Provide the [x, y] coordinate of the cell's center where the given text is located.  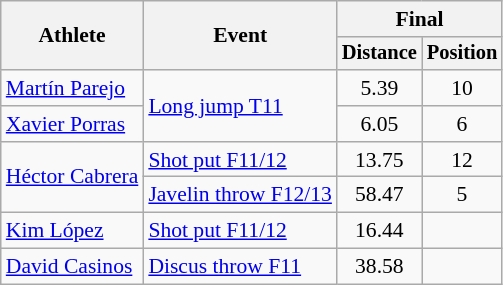
Athlete [72, 36]
Xavier Porras [72, 124]
Martín Parejo [72, 88]
12 [462, 160]
16.44 [380, 231]
Long jump T11 [240, 106]
6.05 [380, 124]
6 [462, 124]
38.58 [380, 267]
Discus throw F11 [240, 267]
Héctor Cabrera [72, 178]
Kim López [72, 231]
58.47 [380, 195]
Event [240, 36]
David Casinos [72, 267]
Position [462, 54]
13.75 [380, 160]
10 [462, 88]
Distance [380, 54]
Javelin throw F12/13 [240, 195]
Final [420, 19]
5 [462, 195]
5.39 [380, 88]
